Pinpoint the cell where the given text exists, returning its (X, Y) midpoint coordinate. 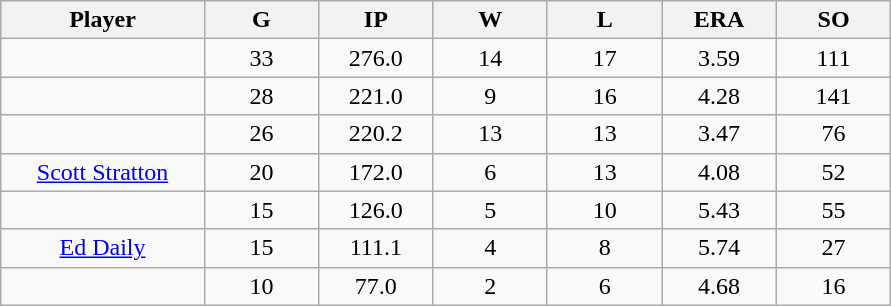
221.0 (376, 96)
2 (490, 286)
Ed Daily (102, 248)
52 (833, 172)
77.0 (376, 286)
4.28 (719, 96)
33 (261, 58)
26 (261, 134)
5 (490, 210)
IP (376, 20)
220.2 (376, 134)
76 (833, 134)
20 (261, 172)
3.59 (719, 58)
4.08 (719, 172)
ERA (719, 20)
55 (833, 210)
Scott Stratton (102, 172)
L (604, 20)
G (261, 20)
3.47 (719, 134)
126.0 (376, 210)
141 (833, 96)
111.1 (376, 248)
27 (833, 248)
Player (102, 20)
276.0 (376, 58)
4.68 (719, 286)
28 (261, 96)
4 (490, 248)
W (490, 20)
17 (604, 58)
111 (833, 58)
5.74 (719, 248)
8 (604, 248)
14 (490, 58)
172.0 (376, 172)
SO (833, 20)
9 (490, 96)
5.43 (719, 210)
